Return the (X, Y) coordinate for the center point of the cell that contains the specified text.  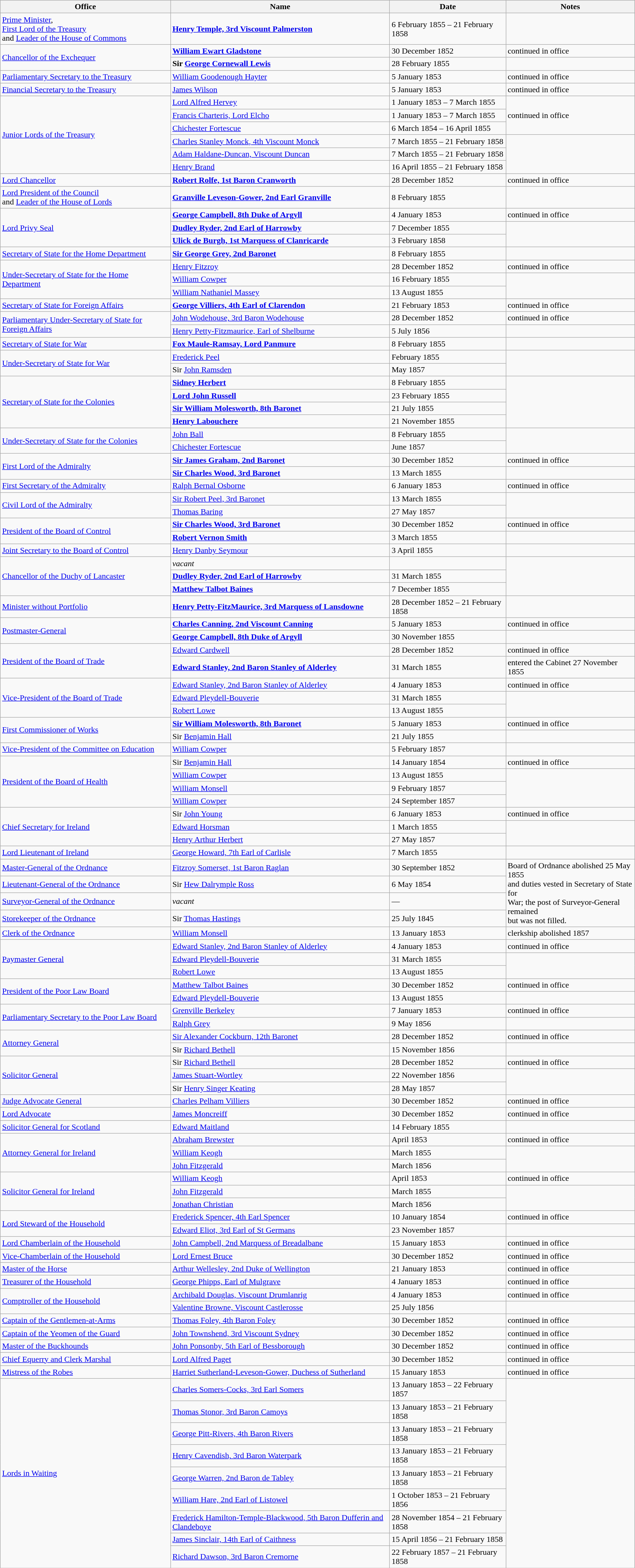
Chief Equerry and Clerk Marshal (85, 1359)
Charles Stanley Monck, 4th Viscount Monck (280, 141)
Grenville Berkeley (280, 1011)
Vice-President of the Board of Trade (85, 698)
Sir Thomas Hastings (280, 918)
Granville Leveson-Gower, 2nd Earl Granville (280, 197)
George Phipps, Earl of Mulgrave (280, 1282)
May 1857 (448, 370)
Jonathan Christian (280, 1204)
Archibald Douglas, Viscount Drumlanrig (280, 1295)
James Sinclair, 14th Earl of Caithness (280, 1539)
Sir Robert Peel, 3rd Baronet (280, 499)
21 January 1853 (448, 1269)
Treasurer of the Household (85, 1282)
25 July 1856 (448, 1308)
24 September 1857 (448, 801)
Under-Secretary of State for the Colonies (85, 441)
Charles Canning, 2nd Viscount Canning (280, 624)
Lord Privy Seal (85, 228)
6 May 1854 (448, 885)
28 December 1852 – 21 February 1858 (448, 606)
Sidney Herbert (280, 382)
1 October 1853 – 21 February 1856 (448, 1500)
Henry Petty-Fitzmaurice, Earl of Shelburne (280, 331)
1 March 1855 (448, 827)
Lord Ernest Bruce (280, 1256)
Thomas Foley, 4th Baron Foley (280, 1321)
— (448, 901)
Edward Cardwell (280, 650)
Paymaster General (85, 959)
Lord Chancellor (85, 180)
10 January 1854 (448, 1217)
George Pitt-Rivers, 4th Baron Rivers (280, 1433)
Sir George Cornewall Lewis (280, 64)
John Ball (280, 434)
Ralph Grey (280, 1024)
Clerk of the Ordnance (85, 933)
13 January 1853 – 22 February 1857 (448, 1389)
Under-Secretary of State for War (85, 363)
John Wodehouse, 3rd Baron Wodehouse (280, 318)
3 April 1855 (448, 550)
Henry Danby Seymour (280, 550)
14 February 1855 (448, 1127)
Henry Temple, 3rd Viscount Palmerston (280, 29)
Valentine Browne, Viscount Castlerosse (280, 1308)
Parliamentary Secretary to the Treasury (85, 77)
Lord Alfred Paget (280, 1359)
28 November 1854 – 21 February 1858 (448, 1522)
President of the Board of Trade (85, 661)
President of the Poor Law Board (85, 991)
Secretary of State for the Colonies (85, 402)
7 March 1855 (448, 853)
Henry Labouchere (280, 421)
Henry Fitzroy (280, 266)
3 February 1858 (448, 241)
Lord John Russell (280, 396)
Edward Horsman (280, 827)
Thomas Baring (280, 512)
Financial Secretary to the Treasury (85, 90)
5 February 1857 (448, 749)
William Hare, 2nd Earl of Listowel (280, 1500)
William Nathaniel Massey (280, 292)
John Townshend, 3rd Viscount Sydney (280, 1333)
Board of Ordnance abolished 25 May 1855 and duties vested in Secretary of State for War; the post of Surveyor-General remained but was not filled. (570, 893)
25 July 1845 (448, 918)
Secretary of State for the Home Department (85, 254)
Charles Somers-Cocks, 3rd Earl Somers (280, 1389)
Master of the Buckhounds (85, 1346)
Sir John Young (280, 814)
3 March 1855 (448, 537)
Chancellor of the Duchy of Lancaster (85, 576)
Sir John Ramsden (280, 370)
Under-Secretary of State for the Home Department (85, 279)
23 November 1857 (448, 1230)
Name (280, 7)
Chancellor of the Exchequer (85, 57)
Attorney General (85, 1043)
Secretary of State for War (85, 344)
Henry Petty-FitzMaurice, 3rd Marquess of Lansdowne (280, 606)
30 November 1855 (448, 637)
Sir Hew Dalrymple Ross (280, 885)
John Ponsonby, 5th Earl of Bessborough (280, 1346)
7 January 1853 (448, 1011)
28 February 1855 (448, 64)
Arthur Wellesley, 2nd Duke of Wellington (280, 1269)
Lord Alfred Hervey (280, 102)
Lord Advocate (85, 1114)
13 January 1853 (448, 933)
Attorney General for Ireland (85, 1153)
James Stuart-Wortley (280, 1075)
Storekeeper of the Ordnance (85, 918)
Comptroller of the Household (85, 1301)
Henry Arthur Herbert (280, 840)
Edward Maitland (280, 1127)
William Ewart Gladstone (280, 51)
16 April 1855 – 21 February 1858 (448, 167)
23 February 1855 (448, 396)
Frederick Hamilton-Temple-Blackwood, 5th Baron Dufferin and Clandeboye (280, 1522)
President of the Board of Control (85, 531)
Joint Secretary to the Board of Control (85, 550)
First Commissioner of Works (85, 730)
Lord Chamberlain of the Household (85, 1243)
Lieutenant-General of the Ordnance (85, 885)
Sir George Grey, 2nd Baronet (280, 254)
Francis Charteris, Lord Elcho (280, 115)
16 February 1855 (448, 279)
Frederick Spencer, 4th Earl Spencer (280, 1217)
Captain of the Gentlemen-at-Arms (85, 1321)
First Secretary of the Admiralty (85, 486)
Henry Cavendish, 3rd Baron Waterpark (280, 1456)
clerkship abolished 1857 (570, 933)
Fitzroy Somerset, 1st Baron Raglan (280, 868)
21 November 1855 (448, 421)
Chief Secretary for Ireland (85, 827)
William Goodenough Hayter (280, 77)
Vice-President of the Committee on Education (85, 749)
Solicitor General for Scotland (85, 1127)
28 May 1857 (448, 1088)
Edward Eliot, 3rd Earl of St Germans (280, 1230)
Civil Lord of the Admiralty (85, 505)
Prime Minister, First Lord of the Treasury and Leader of the House of Commons (85, 29)
Junior Lords of the Treasury (85, 135)
James Wilson (280, 90)
22 February 1857 – 21 February 1858 (448, 1557)
Parliamentary Under-Secretary of State for Foreign Affairs (85, 324)
Ulick de Burgh, 1st Marquess of Clanricarde (280, 241)
Date (448, 7)
5 July 1856 (448, 331)
21 February 1853 (448, 305)
Parliamentary Secretary to the Poor Law Board (85, 1017)
6 March 1854 – 16 April 1855 (448, 128)
Robert Vernon Smith (280, 537)
14 January 1854 (448, 762)
Henry Brand (280, 167)
Sir Alexander Cockburn, 12th Baronet (280, 1036)
Secretary of State for Foreign Affairs (85, 305)
entered the Cabinet 27 November 1855 (570, 667)
George Howard, 7th Earl of Carlisle (280, 853)
Fox Maule-Ramsay, Lord Panmure (280, 344)
9 May 1856 (448, 1024)
Frederick Peel (280, 357)
February 1855 (448, 357)
Captain of the Yeomen of the Guard (85, 1333)
James Moncreiff (280, 1114)
Abraham Brewster (280, 1140)
Robert Rolfe, 1st Baron Cranworth (280, 180)
15 November 1856 (448, 1049)
30 September 1852 (448, 868)
Minister without Portfolio (85, 606)
Postmaster-General (85, 631)
Vice-Chamberlain of the Household (85, 1256)
Adam Haldane-Duncan, Viscount Duncan (280, 154)
9 February 1857 (448, 788)
Harriet Sutherland-Leveson-Gower, Duchess of Sutherland (280, 1372)
June 1857 (448, 447)
Sir Henry Singer Keating (280, 1088)
First Lord of the Admiralty (85, 467)
Sir James Graham, 2nd Baronet (280, 460)
Office (85, 7)
Judge Advocate General (85, 1101)
Solicitor General (85, 1075)
Lords in Waiting (85, 1473)
Solicitor General for Ireland (85, 1191)
Lord President of the Council and Leader of the House of Lords (85, 197)
Master-General of the Ordnance (85, 868)
Richard Dawson, 3rd Baron Cremorne (280, 1557)
6 February 1855 – 21 February 1858 (448, 29)
Charles Pelham Villiers (280, 1101)
22 November 1856 (448, 1075)
George Warren, 2nd Baron de Tabley (280, 1477)
President of the Board of Health (85, 781)
15 April 1856 – 21 February 1858 (448, 1539)
Ralph Bernal Osborne (280, 486)
Lord Steward of the Household (85, 1224)
Lord Lieutenant of Ireland (85, 853)
George Villiers, 4th Earl of Clarendon (280, 305)
Thomas Stonor, 3rd Baron Camoys (280, 1412)
Surveyor-General of the Ordnance (85, 901)
Master of the Horse (85, 1269)
Notes (570, 7)
John Campbell, 2nd Marquess of Breadalbane (280, 1243)
Mistress of the Robes (85, 1372)
